Search for the cell housing the specified text and yield its (X, Y) center coordinate. 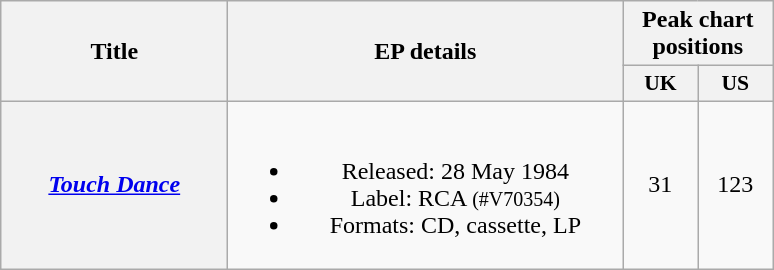
31 (660, 184)
Released: 28 May 1984Label: RCA (#V70354)Formats: CD, cassette, LP (426, 184)
EP details (426, 52)
Touch Dance (114, 184)
123 (736, 184)
Title (114, 52)
UK (660, 84)
Peak chart positions (698, 34)
US (736, 84)
